Pinpoint the cell where the given text exists, returning its [X, Y] midpoint coordinate. 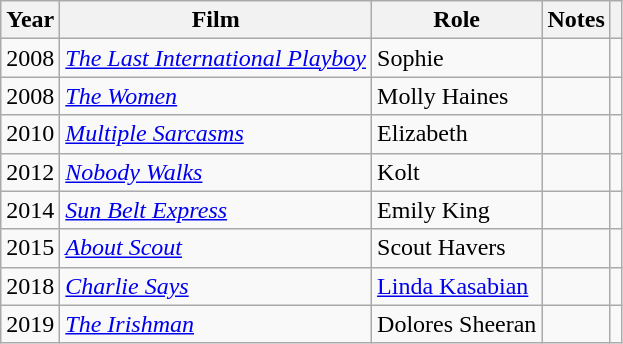
Linda Kasabian [457, 286]
Charlie Says [216, 286]
2015 [30, 248]
The Irishman [216, 324]
Emily King [457, 210]
2018 [30, 286]
Elizabeth [457, 134]
Film [216, 20]
Molly Haines [457, 96]
Notes [576, 20]
2014 [30, 210]
The Women [216, 96]
Kolt [457, 172]
Multiple Sarcasms [216, 134]
The Last International Playboy [216, 58]
2012 [30, 172]
2019 [30, 324]
About Scout [216, 248]
Sophie [457, 58]
Nobody Walks [216, 172]
Year [30, 20]
Role [457, 20]
Scout Havers [457, 248]
Dolores Sheeran [457, 324]
Sun Belt Express [216, 210]
2010 [30, 134]
